Extract the [X, Y] coordinate from the center of the cell holding the provided text.  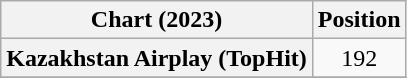
Position [359, 20]
Chart (2023) [157, 20]
Kazakhstan Airplay (TopHit) [157, 58]
192 [359, 58]
